Find where the given text appears and provide that cell's center as [x, y] coordinate. 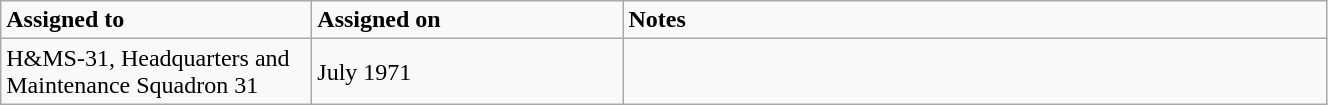
Assigned on [468, 20]
Assigned to [156, 20]
July 1971 [468, 72]
Notes [975, 20]
H&MS-31, Headquarters and Maintenance Squadron 31 [156, 72]
